Capture the cell that displays the provided text and extract its [x, y] central coordinate. 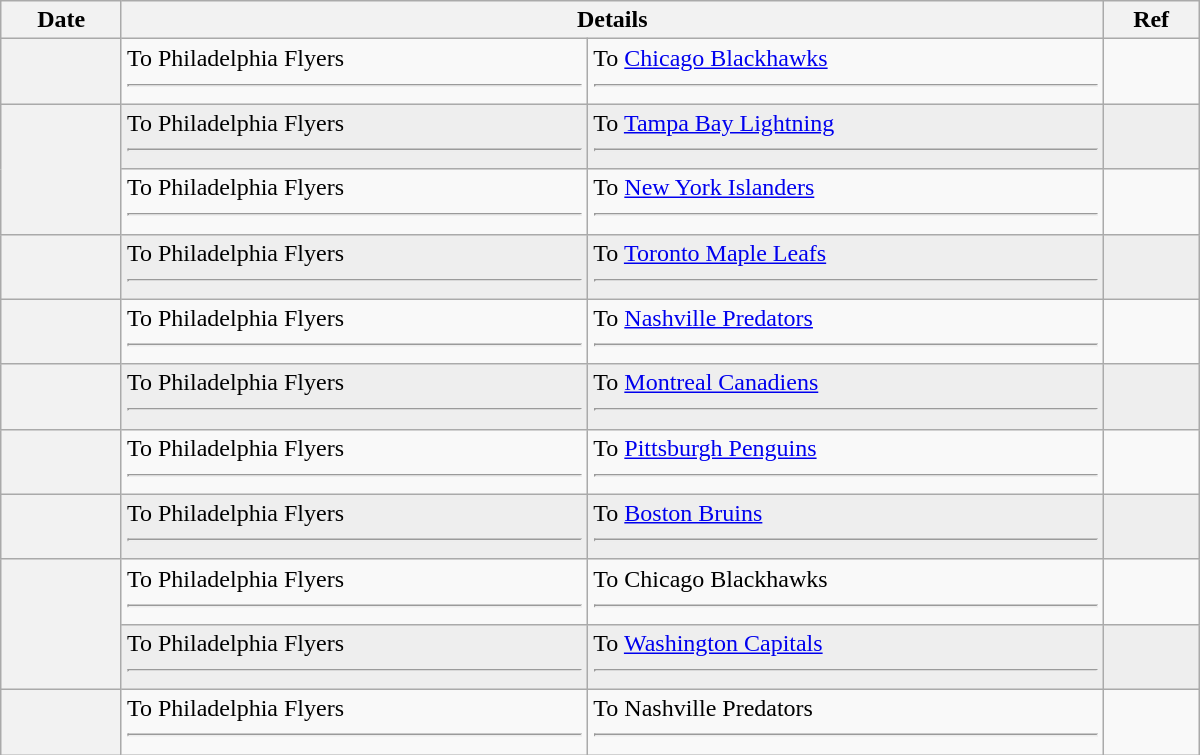
To Montreal Canadiens [846, 396]
To New York Islanders [846, 202]
To Washington Capitals [846, 656]
Date [62, 20]
Details [612, 20]
To Boston Bruins [846, 526]
To Pittsburgh Penguins [846, 462]
Ref [1151, 20]
To Tampa Bay Lightning [846, 136]
To Toronto Maple Leafs [846, 266]
